Return the (x, y) coordinate for the center point of the cell that contains the specified text.  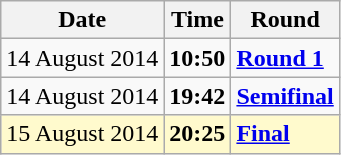
Time (198, 20)
10:50 (198, 58)
Round (285, 20)
Final (285, 134)
Semifinal (285, 96)
Round 1 (285, 58)
20:25 (198, 134)
15 August 2014 (82, 134)
19:42 (198, 96)
Date (82, 20)
